Determine the [X, Y] coordinate at the center of the cell enclosing the given text.  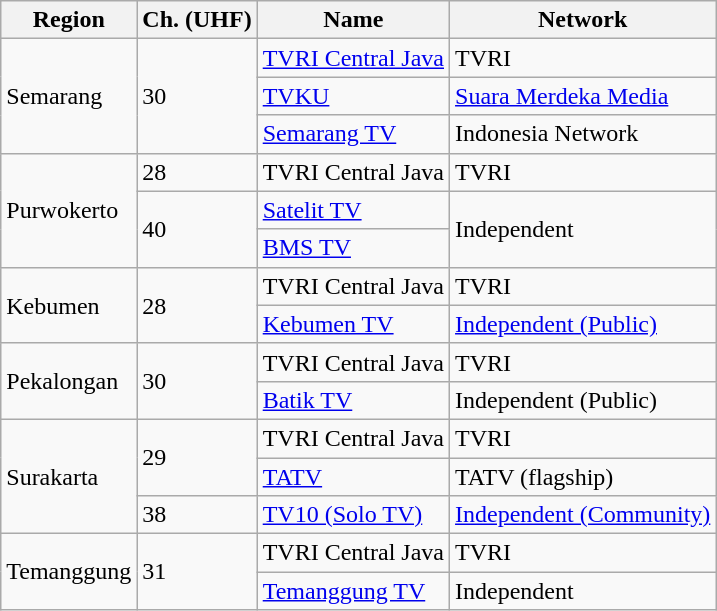
TV10 (Solo TV) [353, 515]
Batik TV [353, 400]
Suara Merdeka Media [583, 96]
TATV [353, 477]
29 [197, 457]
TVKU [353, 96]
Kebumen TV [353, 324]
38 [197, 515]
BMS TV [353, 248]
Surakarta [69, 476]
31 [197, 572]
Ch. (UHF) [197, 20]
TATV (flagship) [583, 477]
Satelit TV [353, 210]
Kebumen [69, 305]
Indonesia Network [583, 134]
40 [197, 229]
Semarang [69, 96]
Network [583, 20]
Semarang TV [353, 134]
Purwokerto [69, 210]
Pekalongan [69, 381]
Temanggung [69, 572]
Region [69, 20]
Temanggung TV [353, 591]
Independent (Community) [583, 515]
Name [353, 20]
